Capture the cell that displays the provided text and extract its (x, y) central coordinate. 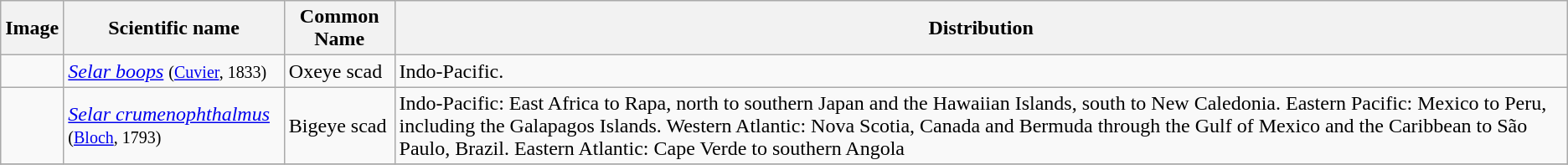
Selar boops (Cuvier, 1833) (174, 71)
Indo-Pacific. (981, 71)
Image (32, 28)
Scientific name (174, 28)
Oxeye scad (339, 71)
Bigeye scad (339, 126)
Selar crumenophthalmus (Bloch, 1793) (174, 126)
Distribution (981, 28)
Common Name (339, 28)
